Capture the cell that displays the provided text and extract its (X, Y) central coordinate. 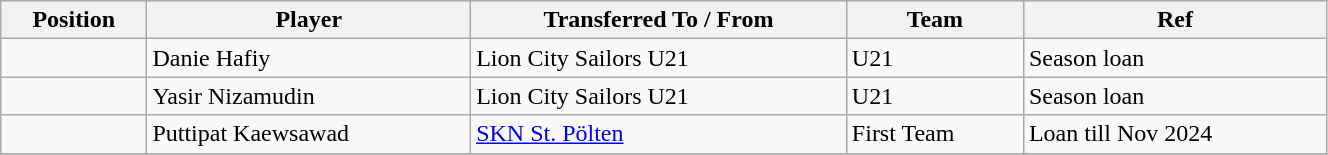
Transferred To / From (659, 20)
First Team (934, 134)
SKN St. Pölten (659, 134)
Ref (1174, 20)
Player (309, 20)
Puttipat Kaewsawad (309, 134)
Team (934, 20)
Loan till Nov 2024 (1174, 134)
Danie Hafiy (309, 58)
Position (74, 20)
Yasir Nizamudin (309, 96)
